Capture the cell that displays the provided text and extract its [x, y] central coordinate. 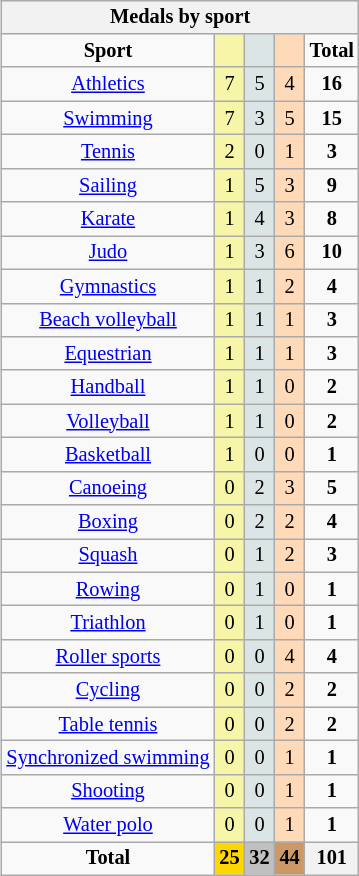
Handball [108, 387]
Sport [108, 51]
15 [332, 118]
101 [332, 859]
Cycling [108, 690]
Triathlon [108, 623]
Sailing [108, 185]
Squash [108, 556]
Synchronized swimming [108, 758]
Water polo [108, 825]
9 [332, 185]
25 [229, 859]
Canoeing [108, 488]
Roller sports [108, 657]
Karate [108, 219]
Athletics [108, 84]
10 [332, 253]
Beach volleyball [108, 320]
6 [290, 253]
Swimming [108, 118]
16 [332, 84]
Medals by sport [180, 17]
Equestrian [108, 354]
8 [332, 219]
Basketball [108, 455]
Rowing [108, 589]
44 [290, 859]
Table tennis [108, 724]
Shooting [108, 791]
Gymnastics [108, 286]
Volleyball [108, 421]
Tennis [108, 152]
Judo [108, 253]
32 [260, 859]
Boxing [108, 522]
